Extract the [x, y] coordinate from the center of the cell holding the provided text.  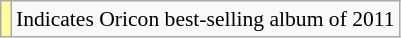
Indicates Oricon best-selling album of 2011 [206, 19]
